Scan for the cell matching the given text and deliver its [x, y] coordinate at center. 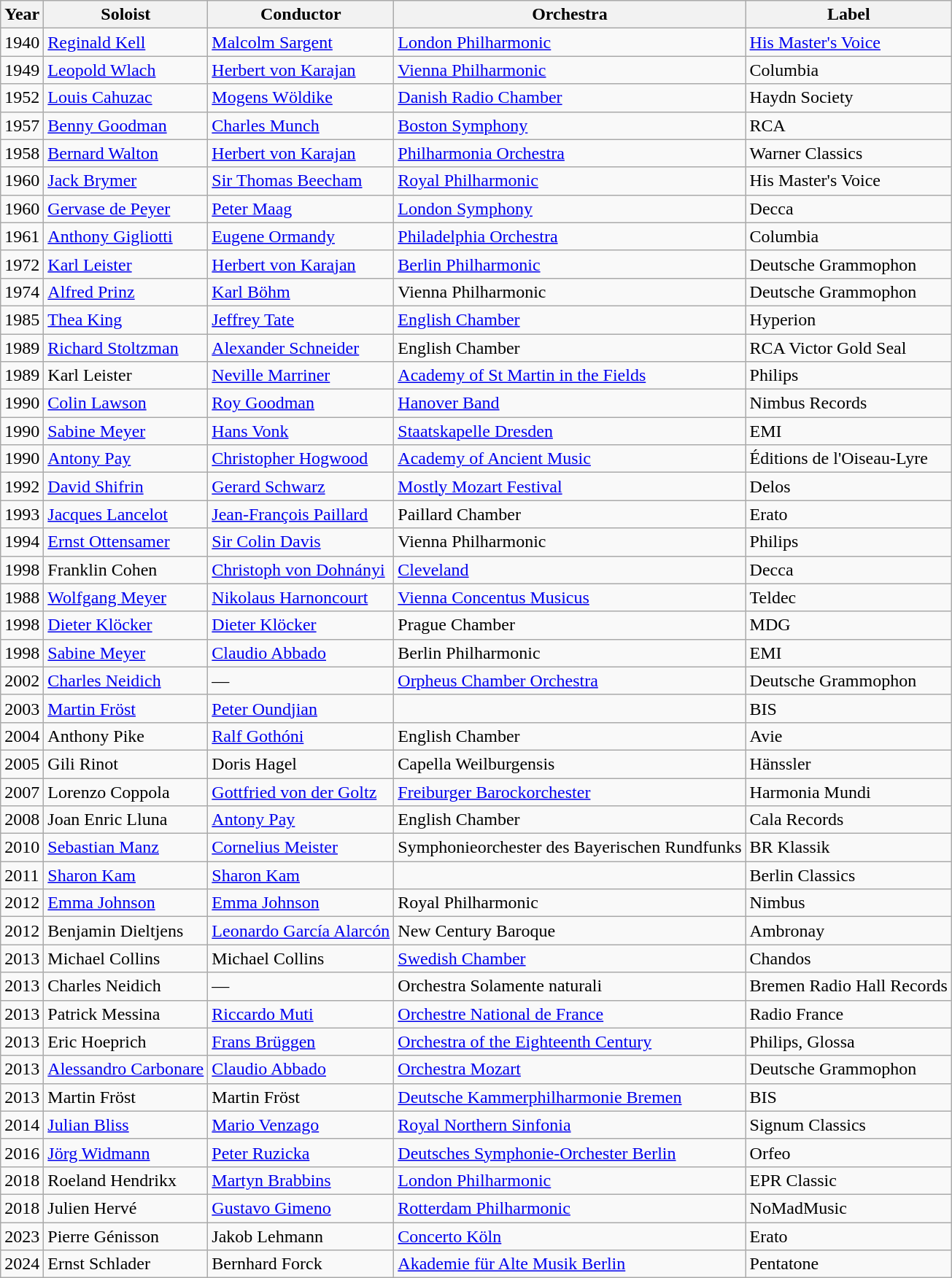
Julian Bliss [125, 1125]
Deutsches Symphonie-Orchester Berlin [570, 1153]
Conductor [301, 15]
Bremen Radio Hall Records [848, 986]
Vienna Concentus Musicus [570, 597]
2016 [22, 1153]
Éditions de l'Oiseau-Lyre [848, 459]
Hänssler [848, 764]
Nikolaus Harnoncourt [301, 597]
Julien Hervé [125, 1208]
Philharmonia Orchestra [570, 153]
Anthony Pike [125, 736]
Paillard Chamber [570, 514]
Richard Stoltzman [125, 348]
Mostly Mozart Festival [570, 487]
David Shifrin [125, 487]
Karl Böhm [301, 292]
Mogens Wöldike [301, 98]
Eugene Ormandy [301, 236]
2008 [22, 820]
Franklin Cohen [125, 570]
Boston Symphony [570, 125]
Academy of St Martin in the Fields [570, 376]
EPR Classic [848, 1180]
2007 [22, 791]
Leopold Wlach [125, 70]
1994 [22, 542]
2024 [22, 1264]
2002 [22, 681]
Peter Oundjian [301, 708]
Charles Munch [301, 125]
RCA Victor Gold Seal [848, 348]
Orchestra of the Eighteenth Century [570, 1042]
Sir Thomas Beecham [301, 181]
NoMadMusic [848, 1208]
Alfred Prinz [125, 292]
Freiburger Barockorchester [570, 791]
Ernst Schlader [125, 1264]
1958 [22, 153]
Prague Chamber [570, 625]
Jakob Lehmann [301, 1236]
Leonardo García Alarcón [301, 931]
Rotterdam Philharmonic [570, 1208]
Royal Northern Sinfonia [570, 1125]
Joan Enric Lluna [125, 820]
Danish Radio Chamber [570, 98]
2023 [22, 1236]
Martyn Brabbins [301, 1180]
Roeland Hendrikx [125, 1180]
Mario Venzago [301, 1125]
Gervase de Peyer [125, 209]
Capella Weilburgensis [570, 764]
Academy of Ancient Music [570, 459]
Cornelius Meister [301, 848]
Chandos [848, 958]
Jeffrey Tate [301, 319]
BR Klassik [848, 848]
Ambronay [848, 931]
2011 [22, 875]
Ralf Gothóni [301, 736]
Malcolm Sargent [301, 42]
Philips, Glossa [848, 1042]
Haydn Society [848, 98]
Teldec [848, 597]
Nimbus [848, 903]
1992 [22, 487]
Eric Hoeprich [125, 1042]
1961 [22, 236]
Bernhard Forck [301, 1264]
1949 [22, 70]
Gottfried von der Goltz [301, 791]
Jack Brymer [125, 181]
Louis Cahuzac [125, 98]
Berlin Classics [848, 875]
2010 [22, 848]
Colin Lawson [125, 403]
Hyperion [848, 319]
1974 [22, 292]
Benny Goodman [125, 125]
1952 [22, 98]
Orfeo [848, 1153]
Orchestra [570, 15]
Hanover Band [570, 403]
Label [848, 15]
Reginald Kell [125, 42]
Delos [848, 487]
Gili Rinot [125, 764]
Signum Classics [848, 1125]
Gustavo Gimeno [301, 1208]
Concerto Köln [570, 1236]
Lorenzo Coppola [125, 791]
Riccardo Muti [301, 1014]
1972 [22, 264]
Sir Colin Davis [301, 542]
1957 [22, 125]
Year [22, 15]
2014 [22, 1125]
Radio France [848, 1014]
Sebastian Manz [125, 848]
Pentatone [848, 1264]
Orchestra Solamente naturali [570, 986]
RCA [848, 125]
Avie [848, 736]
Akademie für Alte Musik Berlin [570, 1264]
Jörg Widmann [125, 1153]
Cleveland [570, 570]
Orchestre National de France [570, 1014]
Neville Marriner [301, 376]
Gerard Schwarz [301, 487]
New Century Baroque [570, 931]
Alexander Schneider [301, 348]
Bernard Walton [125, 153]
Cala Records [848, 820]
Nimbus Records [848, 403]
Peter Maag [301, 209]
2003 [22, 708]
Doris Hagel [301, 764]
Warner Classics [848, 153]
Roy Goodman [301, 403]
2005 [22, 764]
Christoph von Dohnányi [301, 570]
London Symphony [570, 209]
Deutsche Kammerphilharmonie Bremen [570, 1097]
Jean-François Paillard [301, 514]
MDG [848, 625]
Symphonieorchester des Bayerischen Rundfunks [570, 848]
1993 [22, 514]
1940 [22, 42]
Pierre Génisson [125, 1236]
2004 [22, 736]
Hans Vonk [301, 431]
1988 [22, 597]
Anthony Gigliotti [125, 236]
Alessandro Carbonare [125, 1069]
Benjamin Dieltjens [125, 931]
Wolfgang Meyer [125, 597]
Peter Ruzicka [301, 1153]
Staatskapelle Dresden [570, 431]
Jacques Lancelot [125, 514]
Christopher Hogwood [301, 459]
Frans Brüggen [301, 1042]
1985 [22, 319]
Orchestra Mozart [570, 1069]
Soloist [125, 15]
Philadelphia Orchestra [570, 236]
Patrick Messina [125, 1014]
Harmonia Mundi [848, 791]
Ernst Ottensamer [125, 542]
Swedish Chamber [570, 958]
Thea King [125, 319]
Orpheus Chamber Orchestra [570, 681]
